Pinpoint the cell where the given text exists, returning its [x, y] midpoint coordinate. 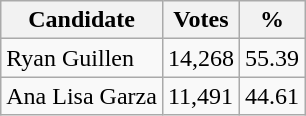
% [272, 20]
44.61 [272, 96]
11,491 [200, 96]
Ryan Guillen [82, 58]
14,268 [200, 58]
55.39 [272, 58]
Candidate [82, 20]
Ana Lisa Garza [82, 96]
Votes [200, 20]
